Search for the cell housing the specified text and yield its (X, Y) center coordinate. 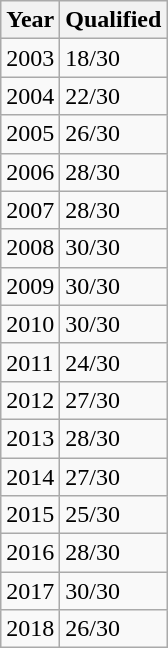
2010 (30, 324)
2018 (30, 629)
2013 (30, 438)
Year (30, 20)
24/30 (114, 362)
Qualified (114, 20)
2009 (30, 286)
2012 (30, 400)
2014 (30, 477)
18/30 (114, 58)
2004 (30, 96)
2003 (30, 58)
22/30 (114, 96)
25/30 (114, 515)
2006 (30, 172)
2007 (30, 210)
2008 (30, 248)
2016 (30, 553)
2011 (30, 362)
2015 (30, 515)
2005 (30, 134)
2017 (30, 591)
